Output the (x, y) coordinate of the center of the cell containing the given text.  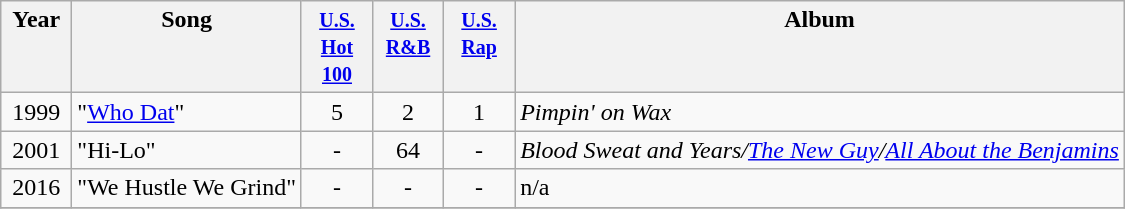
U.S. R&B (408, 47)
n/a (820, 188)
Blood Sweat and Years/The New Guy/All About the Benjamins (820, 150)
5 (336, 112)
Year (36, 47)
2 (408, 112)
1999 (36, 112)
Pimpin' on Wax (820, 112)
U.S. Hot 100 (336, 47)
64 (408, 150)
Album (820, 47)
2016 (36, 188)
2001 (36, 150)
"We Hustle We Grind" (187, 188)
"Who Dat" (187, 112)
Song (187, 47)
U.S. Rap (480, 47)
"Hi-Lo" (187, 150)
1 (480, 112)
